Find where the given text appears and provide that cell's center as [X, Y] coordinate. 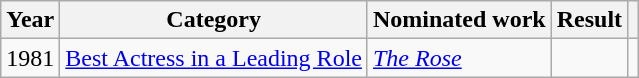
The Rose [459, 58]
Nominated work [459, 20]
Result [589, 20]
1981 [30, 58]
Best Actress in a Leading Role [214, 58]
Category [214, 20]
Year [30, 20]
